Provide the [X, Y] coordinate of the cell's center where the given text is located.  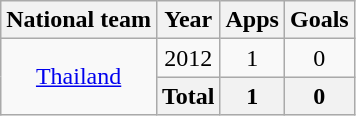
National team [79, 20]
Goals [319, 20]
Year [188, 20]
Total [188, 96]
Thailand [79, 77]
Apps [252, 20]
2012 [188, 58]
